Extract the [x, y] coordinate from the center of the cell holding the provided text.  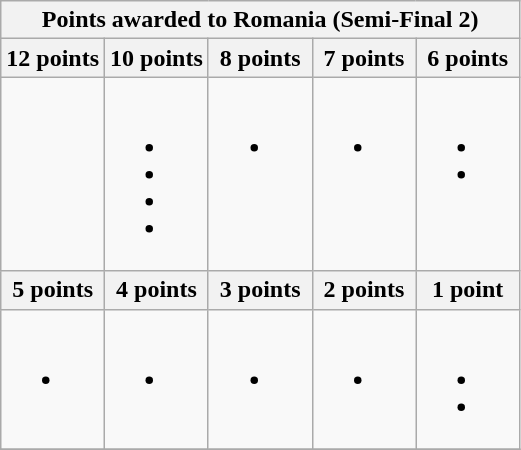
2 points [364, 290]
4 points [157, 290]
7 points [364, 58]
3 points [260, 290]
12 points [53, 58]
10 points [157, 58]
6 points [468, 58]
5 points [53, 290]
Points awarded to Romania (Semi-Final 2) [260, 20]
1 point [468, 290]
8 points [260, 58]
